Extract the (x, y) coordinate from the center of the cell holding the provided text.  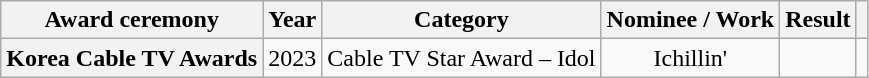
Result (818, 20)
Year (292, 20)
Ichillin' (690, 58)
Category (462, 20)
Cable TV Star Award – Idol (462, 58)
Award ceremony (132, 20)
Korea Cable TV Awards (132, 58)
Nominee / Work (690, 20)
2023 (292, 58)
